Determine the (X, Y) coordinate at the center of the cell enclosing the given text.  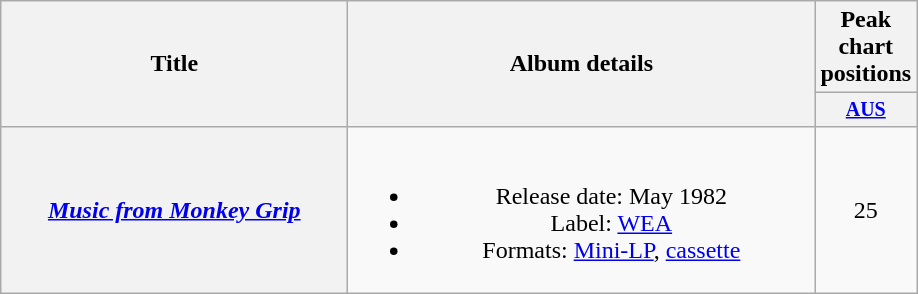
Music from Monkey Grip (174, 210)
AUS (866, 110)
Album details (582, 64)
Peak chart positions (866, 47)
25 (866, 210)
Title (174, 64)
Release date: May 1982Label: WEAFormats: Mini-LP, cassette (582, 210)
